Provide the (X, Y) coordinate of the cell's center where the given text is located.  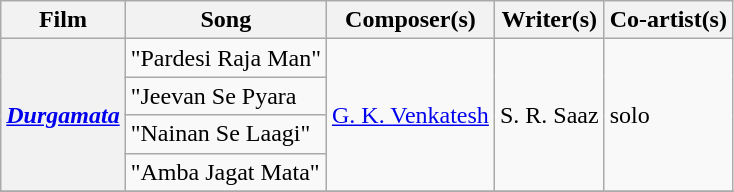
"Jeevan Se Pyara (226, 96)
Durgamata (63, 115)
Co-artist(s) (668, 20)
solo (668, 115)
S. R. Saaz (549, 115)
G. K. Venkatesh (410, 115)
Song (226, 20)
"Amba Jagat Mata" (226, 172)
"Pardesi Raja Man" (226, 58)
"Nainan Se Laagi" (226, 134)
Writer(s) (549, 20)
Composer(s) (410, 20)
Film (63, 20)
